Detect which cell encompasses the target text, then output its (X, Y) center coordinate. 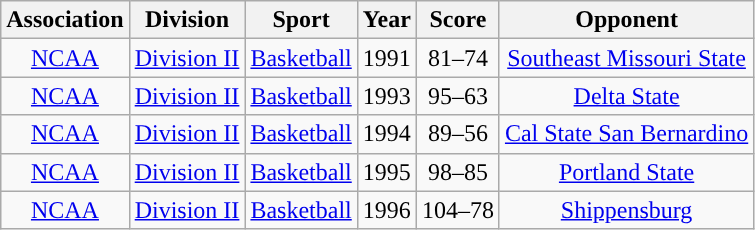
Shippensburg (626, 210)
Opponent (626, 20)
Score (458, 20)
Cal State San Bernardino (626, 134)
81–74 (458, 58)
98–85 (458, 172)
Division (187, 20)
Southeast Missouri State (626, 58)
1993 (386, 96)
1995 (386, 172)
Year (386, 20)
1991 (386, 58)
95–63 (458, 96)
Delta State (626, 96)
1996 (386, 210)
1994 (386, 134)
Sport (301, 20)
Portland State (626, 172)
Association (65, 20)
104–78 (458, 210)
89–56 (458, 134)
